Extract the [X, Y] coordinate from the center of the cell holding the provided text.  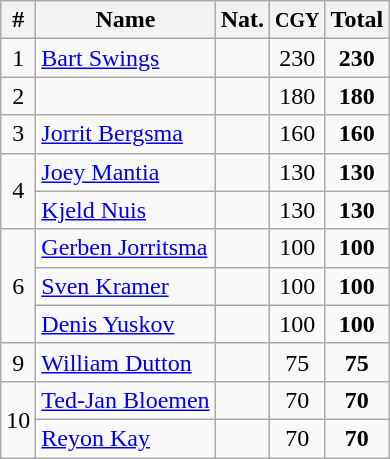
Sven Kramer [126, 286]
# [18, 20]
Jorrit Bergsma [126, 134]
Ted-Jan Bloemen [126, 400]
10 [18, 419]
Denis Yuskov [126, 324]
6 [18, 286]
9 [18, 362]
Joey Mantia [126, 172]
Gerben Jorritsma [126, 248]
Bart Swings [126, 58]
William Dutton [126, 362]
Name [126, 20]
CGY [298, 20]
3 [18, 134]
1 [18, 58]
Reyon Kay [126, 438]
Kjeld Nuis [126, 210]
2 [18, 96]
Nat. [242, 20]
4 [18, 191]
Total [357, 20]
